Determine the [X, Y] coordinate at the center of the cell enclosing the given text.  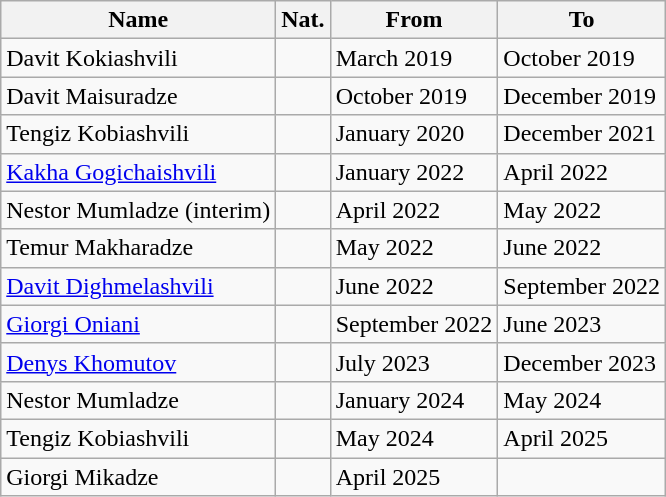
Giorgi Mikadze [138, 477]
Davit Maisuradze [138, 96]
Kakha Gogichaishvili [138, 172]
Nat. [303, 20]
Davit Kokiashvili [138, 58]
From [414, 20]
Davit Dighmelashvili [138, 286]
June 2023 [582, 324]
January 2020 [414, 134]
Giorgi Oniani [138, 324]
Nestor Mumladze [138, 400]
Name [138, 20]
January 2024 [414, 400]
December 2019 [582, 96]
Denys Khomutov [138, 362]
December 2023 [582, 362]
Temur Makharadze [138, 248]
July 2023 [414, 362]
March 2019 [414, 58]
January 2022 [414, 172]
December 2021 [582, 134]
To [582, 20]
Nestor Mumladze (interim) [138, 210]
